Provide the [X, Y] coordinate of the cell's center where the given text is located.  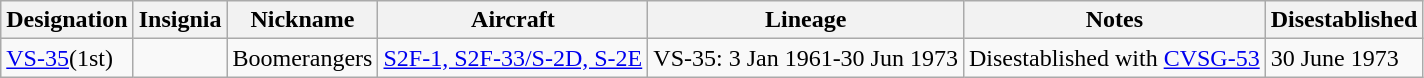
Designation [67, 20]
30 June 1973 [1344, 58]
Insignia [180, 20]
Disestablished [1344, 20]
Nickname [302, 20]
S2F-1, S2F-33/S-2D, S-2E [513, 58]
Boomerangers [302, 58]
Aircraft [513, 20]
VS-35(1st) [67, 58]
VS-35: 3 Jan 1961-30 Jun 1973 [806, 58]
Notes [1114, 20]
Disestablished with CVSG-53 [1114, 58]
Lineage [806, 20]
